Search for the cell housing the specified text and yield its [x, y] center coordinate. 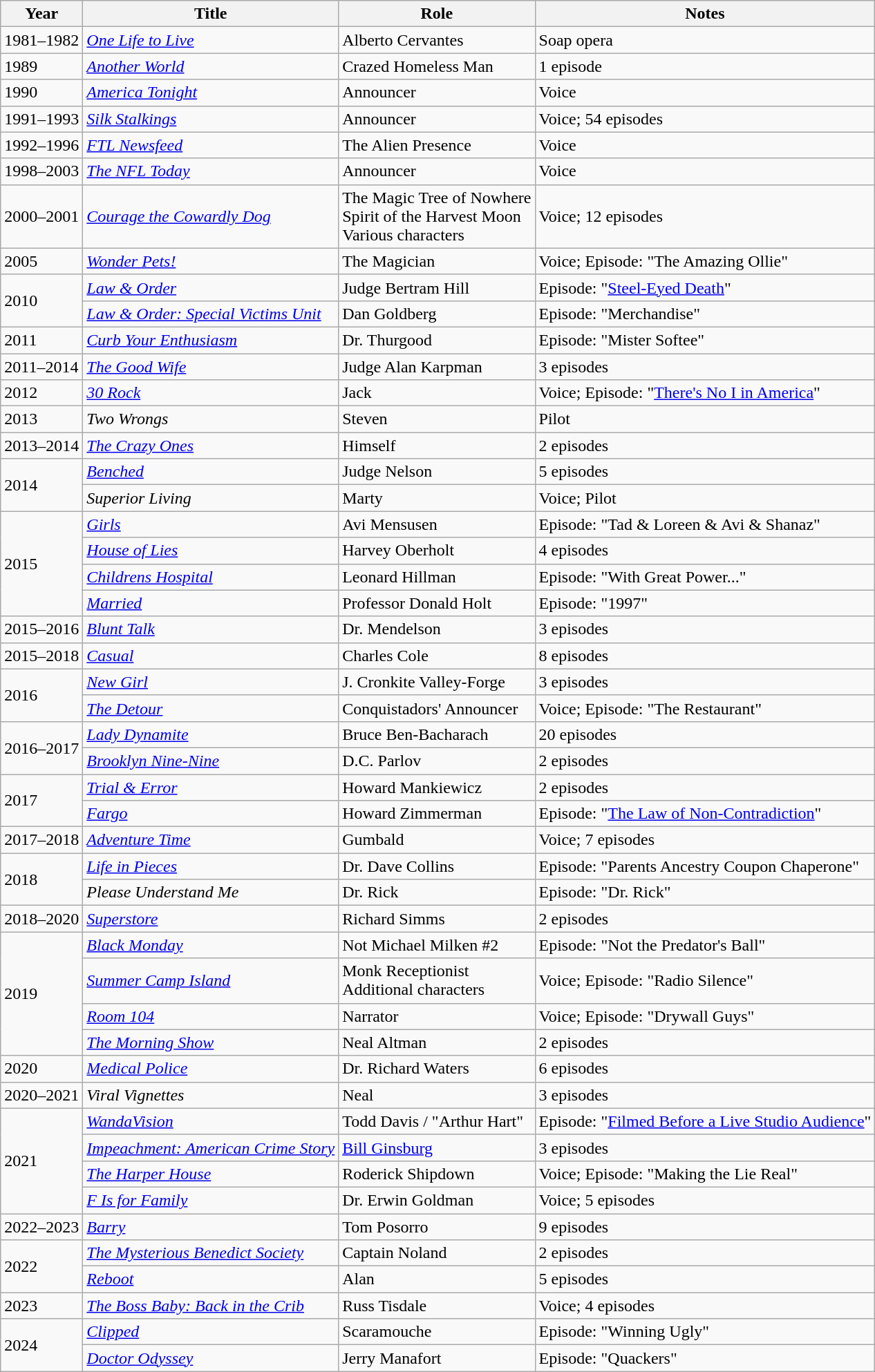
Blunt Talk [211, 629]
Dr. Dave Collins [437, 866]
Jerry Manafort [437, 1358]
Harvey Oberholt [437, 551]
The NFL Today [211, 171]
Please Understand Me [211, 893]
D.C. Parlov [437, 761]
Episode: "Quackers" [705, 1358]
Voice; Episode: "The Amazing Ollie" [705, 261]
2013 [41, 419]
The Detour [211, 708]
J. Cronkite Valley-Forge [437, 682]
2015–2016 [41, 629]
House of Lies [211, 551]
The Magic Tree of NowhereSpirit of the Harvest MoonVarious characters [437, 216]
20 episodes [705, 734]
2020–2021 [41, 1095]
Roderick Shipdown [437, 1174]
Episode: "1997" [705, 603]
Adventure Time [211, 840]
Narrator [437, 1016]
Doctor Odyssey [211, 1358]
Room 104 [211, 1016]
Another World [211, 66]
1991–1993 [41, 119]
Alan [437, 1279]
Voice; Episode: "The Restaurant" [705, 708]
1998–2003 [41, 171]
Neal [437, 1095]
Dr. Erwin Goldman [437, 1200]
Year [41, 14]
Episode: "Not the Predator's Ball" [705, 945]
Episode: "The Law of Non-Contradiction" [705, 814]
Voice; Episode: "Drywall Guys" [705, 1016]
Trial & Error [211, 787]
Benched [211, 472]
Howard Mankiewicz [437, 787]
America Tonight [211, 93]
Crazed Homeless Man [437, 66]
Episode: "Winning Ugly" [705, 1332]
Captain Noland [437, 1253]
Childrens Hospital [211, 577]
Wonder Pets! [211, 261]
Lady Dynamite [211, 734]
1989 [41, 66]
2010 [41, 301]
Episode: "Steel-Eyed Death" [705, 287]
New Girl [211, 682]
The Alien Presence [437, 145]
Voice; 5 episodes [705, 1200]
Dr. Richard Waters [437, 1069]
Scaramouche [437, 1332]
Medical Police [211, 1069]
2022–2023 [41, 1226]
1992–1996 [41, 145]
Superstore [211, 919]
Alberto Cervantes [437, 40]
WandaVision [211, 1121]
Title [211, 14]
2016–2017 [41, 747]
6 episodes [705, 1069]
Leonard Hillman [437, 577]
Voice; Episode: "There's No I in America" [705, 393]
2023 [41, 1306]
Soap opera [705, 40]
2017–2018 [41, 840]
The Magician [437, 261]
Viral Vignettes [211, 1095]
2015 [41, 564]
The Boss Baby: Back in the Crib [211, 1306]
Silk Stalkings [211, 119]
Law & Order [211, 287]
Notes [705, 14]
4 episodes [705, 551]
Monk ReceptionistAdditional characters [437, 981]
2021 [41, 1161]
2012 [41, 393]
Summer Camp Island [211, 981]
Courage the Cowardly Dog [211, 216]
2018–2020 [41, 919]
FTL Newsfeed [211, 145]
Reboot [211, 1279]
Todd Davis / "Arthur Hart" [437, 1121]
Voice; 4 episodes [705, 1306]
Girls [211, 524]
F Is for Family [211, 1200]
Voice; Episode: "Making the Lie Real" [705, 1174]
The Mysterious Benedict Society [211, 1253]
1 episode [705, 66]
Pilot [705, 419]
Richard Simms [437, 919]
Voice; Episode: "Radio Silence" [705, 981]
Fargo [211, 814]
2015–2018 [41, 656]
One Life to Live [211, 40]
2022 [41, 1266]
2018 [41, 879]
1981–1982 [41, 40]
Bill Ginsburg [437, 1147]
2011 [41, 340]
The Morning Show [211, 1042]
Married [211, 603]
Russ Tisdale [437, 1306]
Impeachment: American Crime Story [211, 1147]
Curb Your Enthusiasm [211, 340]
Law & Order: Special Victims Unit [211, 314]
Conquistadors' Announcer [437, 708]
1990 [41, 93]
Superior Living [211, 498]
Dr. Rick [437, 893]
Judge Alan Karpman [437, 367]
Howard Zimmerman [437, 814]
Gumbald [437, 840]
Two Wrongs [211, 419]
Bruce Ben-Bacharach [437, 734]
Role [437, 14]
Episode: "Dr. Rick" [705, 893]
8 episodes [705, 656]
Jack [437, 393]
Dr. Mendelson [437, 629]
2019 [41, 993]
Dan Goldberg [437, 314]
Himself [437, 446]
30 Rock [211, 393]
2016 [41, 695]
The Good Wife [211, 367]
Clipped [211, 1332]
Episode: "Merchandise" [705, 314]
Voice; 7 episodes [705, 840]
Black Monday [211, 945]
2024 [41, 1345]
Tom Posorro [437, 1226]
Professor Donald Holt [437, 603]
Judge Bertram Hill [437, 287]
Barry [211, 1226]
Life in Pieces [211, 866]
The Harper House [211, 1174]
Steven [437, 419]
Episode: "Tad & Loreen & Avi & Shanaz" [705, 524]
2017 [41, 800]
Judge Nelson [437, 472]
Charles Cole [437, 656]
Neal Altman [437, 1042]
2005 [41, 261]
Voice; Pilot [705, 498]
Marty [437, 498]
Episode: "With Great Power..." [705, 577]
Casual [211, 656]
Avi Mensusen [437, 524]
2014 [41, 485]
Not Michael Milken #2 [437, 945]
Episode: "Filmed Before a Live Studio Audience" [705, 1121]
2013–2014 [41, 446]
Voice; 12 episodes [705, 216]
2000–2001 [41, 216]
Episode: "Mister Softee" [705, 340]
Voice; 54 episodes [705, 119]
Dr. Thurgood [437, 340]
2020 [41, 1069]
9 episodes [705, 1226]
Brooklyn Nine-Nine [211, 761]
Episode: "Parents Ancestry Coupon Chaperone" [705, 866]
The Crazy Ones [211, 446]
2011–2014 [41, 367]
